Locate the cell with the specified text and output its [X, Y] center coordinate. 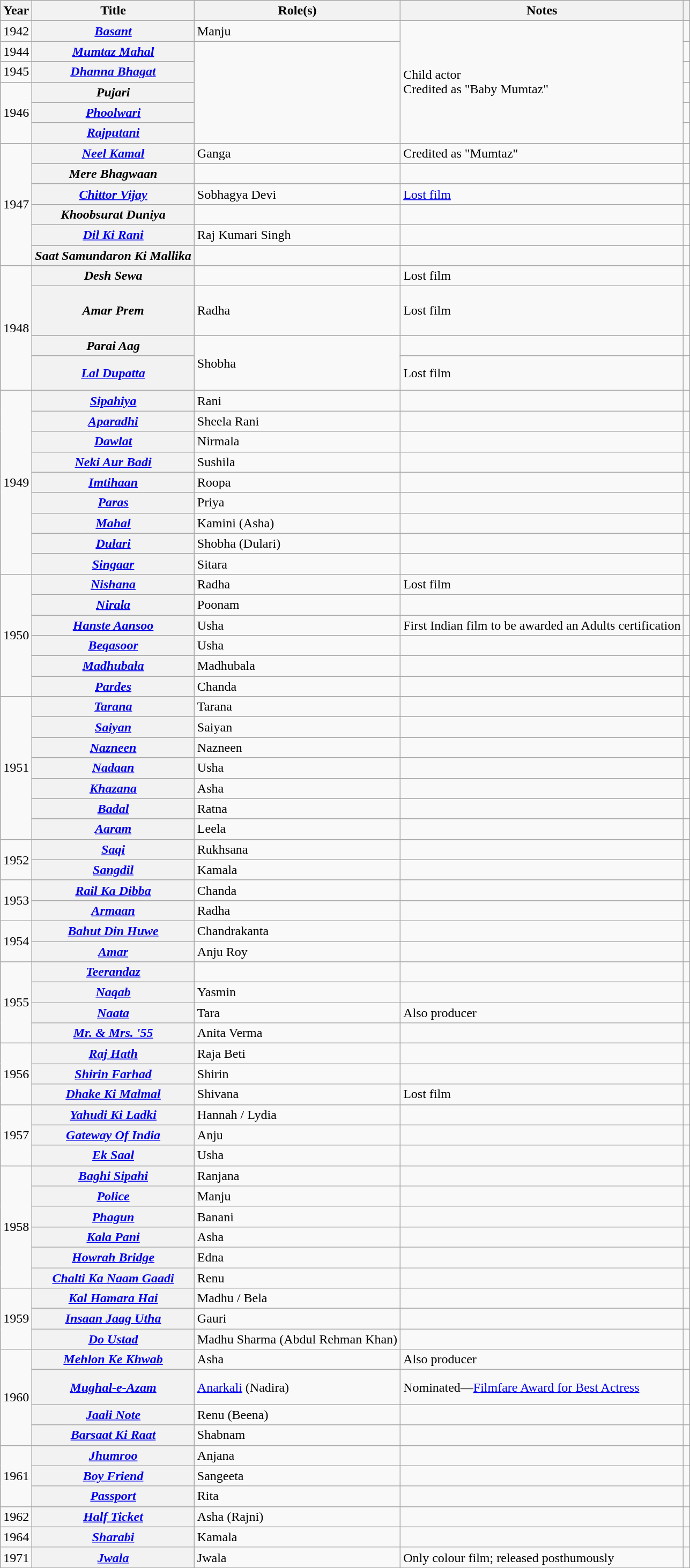
Anita Verma [297, 1033]
Dulari [114, 543]
Badal [114, 809]
1971 [16, 1557]
Gateway Of India [114, 1135]
Aparadhi [114, 421]
Rukhsana [297, 849]
Anarkali (Nadira) [297, 1387]
Howrah Bridge [114, 1257]
Poonam [297, 604]
Saat Samundaron Ki Mallika [114, 256]
Nirala [114, 604]
Sharabi [114, 1537]
Barsaat Ki Raat [114, 1435]
Beqasoor [114, 646]
1958 [16, 1227]
Rita [297, 1496]
Shabnam [297, 1435]
1960 [16, 1398]
1950 [16, 635]
Shivana [297, 1094]
Rail Ka Dibba [114, 890]
Credited as "Mumtaz" [542, 153]
Sipahiya [114, 401]
Imtihaan [114, 482]
1957 [16, 1135]
Amar [114, 951]
Rani [297, 401]
Raja Beti [297, 1054]
Ratna [297, 809]
1945 [16, 72]
Anjana [297, 1455]
Shobha (Dulari) [297, 543]
1954 [16, 941]
Sangdil [114, 870]
Jaali Note [114, 1415]
Dawlat [114, 442]
Aaram [114, 829]
Dhanna Bhagat [114, 72]
Yahudi Ki Ladki [114, 1115]
Anju [297, 1135]
1961 [16, 1476]
Boy Friend [114, 1476]
Hanste Aansoo [114, 625]
Child actorCredited as "Baby Mumtaz" [542, 82]
1942 [16, 31]
Chittor Vijay [114, 194]
Pujari [114, 92]
Mr. & Mrs. '55 [114, 1033]
Renu [297, 1278]
Nirmala [297, 442]
Nadaan [114, 768]
Raj Kumari Singh [297, 235]
Naata [114, 1013]
Raj Hath [114, 1054]
Leela [297, 829]
Sheela Rani [297, 421]
First Indian film to be awarded an Adults certification [542, 625]
1948 [16, 328]
1964 [16, 1537]
1944 [16, 51]
Basant [114, 31]
Madhu / Bela [297, 1298]
Passport [114, 1496]
1952 [16, 860]
Mere Bhagwaan [114, 174]
Nominated—Filmfare Award for Best Actress [542, 1387]
1946 [16, 113]
Saqi [114, 849]
Kamini (Asha) [297, 523]
Teerandaz [114, 972]
Title [114, 11]
Year [16, 11]
Mehlon Ke Khwab [114, 1360]
Shirin [297, 1074]
1959 [16, 1319]
Mahal [114, 523]
1953 [16, 900]
Khoobsurat Duniya [114, 214]
Asha (Rajni) [297, 1517]
Parai Aag [114, 346]
Only colour film; released posthumously [542, 1557]
Neel Kamal [114, 153]
Rajputani [114, 133]
Banani [297, 1216]
Do Ustad [114, 1339]
Renu (Beena) [297, 1415]
Kal Hamara Hai [114, 1298]
Gauri [297, 1319]
Paras [114, 503]
Anju Roy [297, 951]
Ganga [297, 153]
Half Ticket [114, 1517]
Mughal-e-Azam [114, 1387]
Insaan Jaag Utha [114, 1319]
Ek Saal [114, 1155]
1949 [16, 482]
Jhumroo [114, 1455]
Khazana [114, 788]
Mumtaz Mahal [114, 51]
Bahut Din Huwe [114, 931]
Sushila [297, 462]
Notes [542, 11]
1951 [16, 768]
Amar Prem [114, 311]
Edna [297, 1257]
Madhu Sharma (Abdul Rehman Khan) [297, 1339]
Phagun [114, 1216]
Dhake Ki Malmal [114, 1094]
Baghi Sipahi [114, 1176]
Phoolwari [114, 113]
Dil Ki Rani [114, 235]
Desh Sewa [114, 276]
Singaar [114, 564]
Kala Pani [114, 1237]
Shobha [297, 363]
Sangeeta [297, 1476]
1962 [16, 1517]
Armaan [114, 910]
Sitara [297, 564]
Hannah / Lydia [297, 1115]
Sobhagya Devi [297, 194]
Priya [297, 503]
Chandrakanta [297, 931]
Chalti Ka Naam Gaadi [114, 1278]
Ranjana [297, 1176]
Roopa [297, 482]
Yasmin [297, 992]
Pardes [114, 686]
Tara [297, 1013]
Shirin Farhad [114, 1074]
1955 [16, 1003]
Neki Aur Badi [114, 462]
1947 [16, 204]
Police [114, 1196]
Naqab [114, 992]
Lal Dupatta [114, 373]
Role(s) [297, 11]
Nishana [114, 584]
1956 [16, 1074]
